Find where the given text appears and provide that cell's center as (x, y) coordinate. 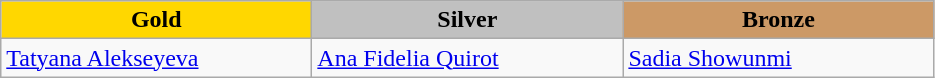
Gold (156, 20)
Tatyana Alekseyeva (156, 58)
Sadia Showunmi (778, 58)
Ana Fidelia Quirot (468, 58)
Silver (468, 20)
Bronze (778, 20)
